Pinpoint the cell where the given text exists, returning its (x, y) midpoint coordinate. 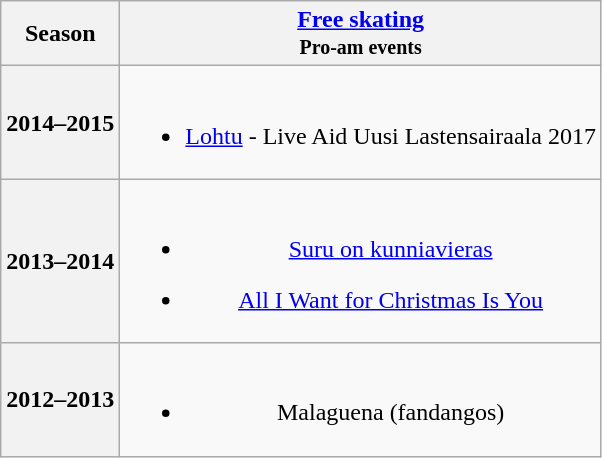
Suru on kunniavieras All I Want for Christmas Is You (361, 261)
Free skating Pro-am events (361, 34)
2012–2013 (60, 400)
Season (60, 34)
2013–2014 (60, 261)
Malaguena (fandangos) (361, 400)
2014–2015 (60, 122)
Lohtu - Live Aid Uusi Lastensairaala 2017 (361, 122)
